Provide the [X, Y] coordinate of the cell's center where the given text is located.  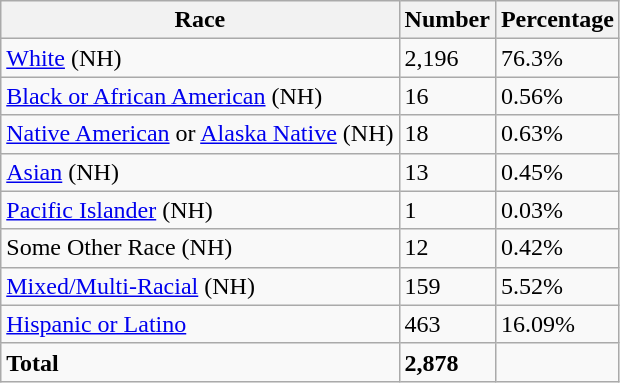
12 [447, 248]
Mixed/Multi-Racial (NH) [200, 286]
5.52% [557, 286]
13 [447, 172]
Percentage [557, 20]
0.63% [557, 134]
White (NH) [200, 58]
Pacific Islander (NH) [200, 210]
Native American or Alaska Native (NH) [200, 134]
Hispanic or Latino [200, 324]
Total [200, 362]
18 [447, 134]
0.56% [557, 96]
463 [447, 324]
Some Other Race (NH) [200, 248]
0.45% [557, 172]
0.03% [557, 210]
1 [447, 210]
Black or African American (NH) [200, 96]
159 [447, 286]
0.42% [557, 248]
2,878 [447, 362]
2,196 [447, 58]
76.3% [557, 58]
Race [200, 20]
Number [447, 20]
16 [447, 96]
16.09% [557, 324]
Asian (NH) [200, 172]
